Search for the cell housing the specified text and yield its [X, Y] center coordinate. 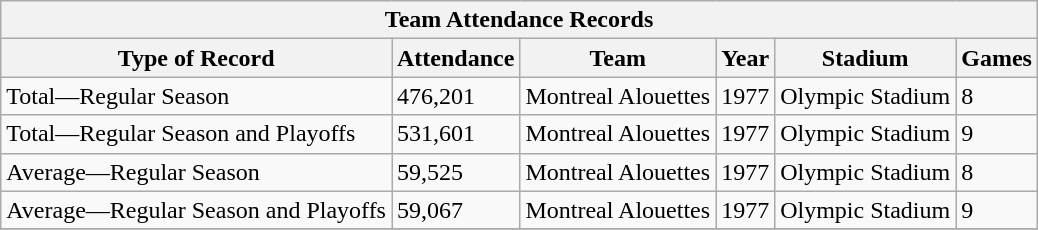
Average—Regular Season and Playoffs [196, 210]
Team Attendance Records [520, 20]
Total—Regular Season and Playoffs [196, 134]
Attendance [456, 58]
Average—Regular Season [196, 172]
59,067 [456, 210]
476,201 [456, 96]
Games [997, 58]
Total—Regular Season [196, 96]
531,601 [456, 134]
Year [746, 58]
Type of Record [196, 58]
59,525 [456, 172]
Team [618, 58]
Stadium [866, 58]
